Find where the given text appears and provide that cell's center as [x, y] coordinate. 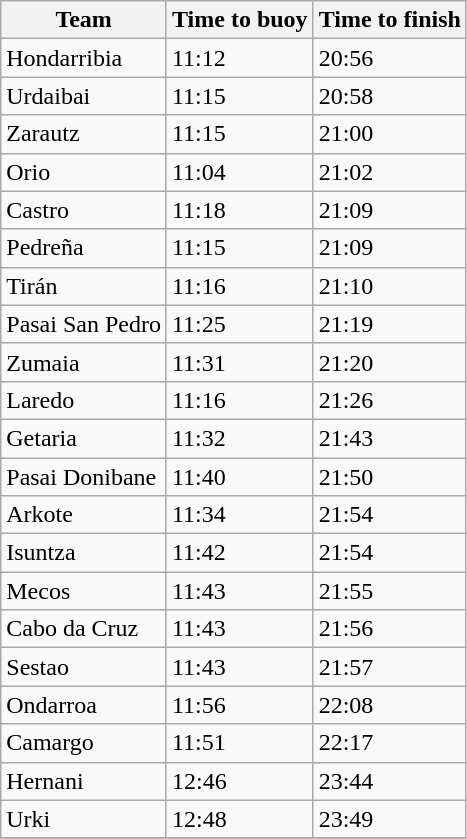
21:57 [390, 667]
Pasai Donibane [84, 477]
23:49 [390, 819]
11:31 [240, 362]
21:00 [390, 134]
Orio [84, 172]
22:17 [390, 743]
11:04 [240, 172]
11:18 [240, 210]
Laredo [84, 400]
Time to buoy [240, 20]
21:56 [390, 629]
11:32 [240, 438]
Sestao [84, 667]
Pasai San Pedro [84, 324]
Hernani [84, 781]
Ondarroa [84, 705]
Getaria [84, 438]
12:46 [240, 781]
Pedreña [84, 248]
Zarautz [84, 134]
21:02 [390, 172]
Urdaibai [84, 96]
11:42 [240, 553]
Tirán [84, 286]
Time to finish [390, 20]
Arkote [84, 515]
21:20 [390, 362]
11:25 [240, 324]
Team [84, 20]
Urki [84, 819]
22:08 [390, 705]
11:34 [240, 515]
11:51 [240, 743]
12:48 [240, 819]
23:44 [390, 781]
Camargo [84, 743]
21:10 [390, 286]
21:43 [390, 438]
Isuntza [84, 553]
20:58 [390, 96]
21:50 [390, 477]
21:19 [390, 324]
20:56 [390, 58]
21:55 [390, 591]
21:26 [390, 400]
11:56 [240, 705]
11:12 [240, 58]
Castro [84, 210]
Mecos [84, 591]
Cabo da Cruz [84, 629]
Zumaia [84, 362]
11:40 [240, 477]
Hondarribia [84, 58]
